Extract the (x, y) coordinate from the center of the cell holding the provided text.  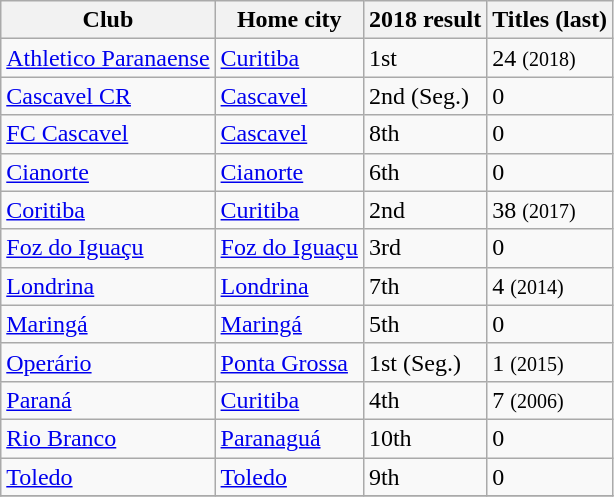
9th (424, 477)
Paraná (108, 400)
38 (2017) (550, 210)
3rd (424, 248)
Home city (289, 20)
Rio Branco (108, 438)
1st (Seg.) (424, 362)
Coritiba (108, 210)
7th (424, 286)
1 (2015) (550, 362)
Club (108, 20)
FC Cascavel (108, 134)
24 (2018) (550, 58)
5th (424, 324)
Operário (108, 362)
4 (2014) (550, 286)
Athletico Paranaense (108, 58)
Cascavel CR (108, 96)
4th (424, 400)
Ponta Grossa (289, 362)
7 (2006) (550, 400)
6th (424, 172)
2018 result (424, 20)
2nd (424, 210)
8th (424, 134)
2nd (Seg.) (424, 96)
Titles (last) (550, 20)
10th (424, 438)
Paranaguá (289, 438)
1st (424, 58)
